Identify which cell holds the provided text, then report its (X, Y) central coordinate. 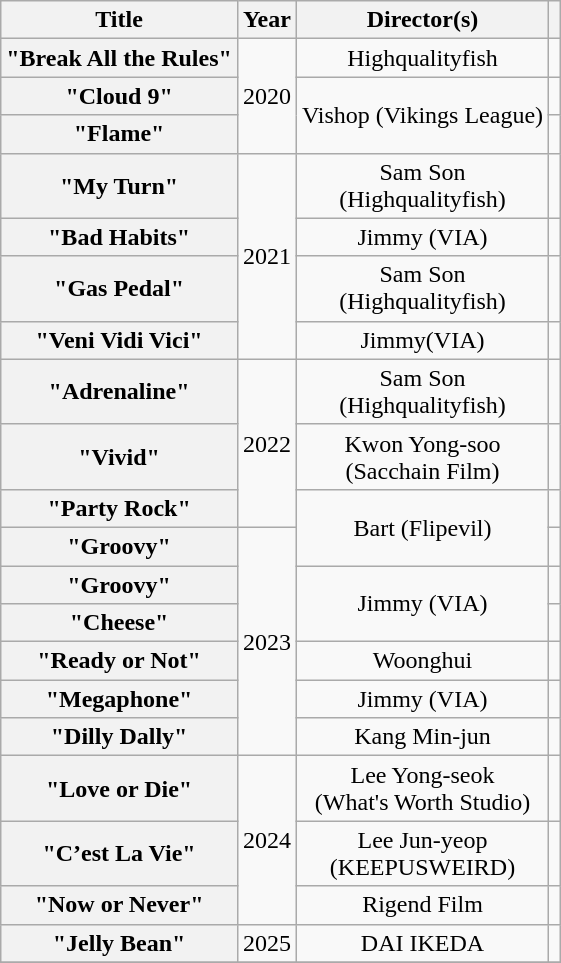
"Vivid" (120, 456)
2020 (266, 96)
"Break All the Rules" (120, 58)
"Megaphone" (120, 699)
"My Turn" (120, 186)
"Party Rock" (120, 508)
"Dilly Dally" (120, 737)
"Adrenaline" (120, 392)
"Cheese" (120, 623)
"Veni Vidi Vici" (120, 340)
2022 (266, 443)
"Gas Pedal" (120, 288)
Highqualityfish (422, 58)
Woonghui (422, 661)
Vishop (Vikings League) (422, 115)
Jimmy(VIA) (422, 340)
DAI IKEDA (422, 943)
Lee Yong-seok(What's Worth Studio) (422, 788)
"Now or Never" (120, 905)
Lee Jun-yeop(KEEPUSWEIRD) (422, 854)
"Jelly Bean" (120, 943)
"Ready or Not" (120, 661)
Kwon Yong-soo(Sacchain Film) (422, 456)
Title (120, 20)
2024 (266, 840)
2025 (266, 943)
Kang Min-jun (422, 737)
"Flame" (120, 134)
Year (266, 20)
Director(s) (422, 20)
"Love or Die" (120, 788)
"Cloud 9" (120, 96)
Rigend Film (422, 905)
2023 (266, 641)
"C’est La Vie" (120, 854)
Bart (Flipevil) (422, 527)
2021 (266, 256)
"Bad Habits" (120, 237)
